Provide the [x, y] coordinate of the cell's center where the given text is located.  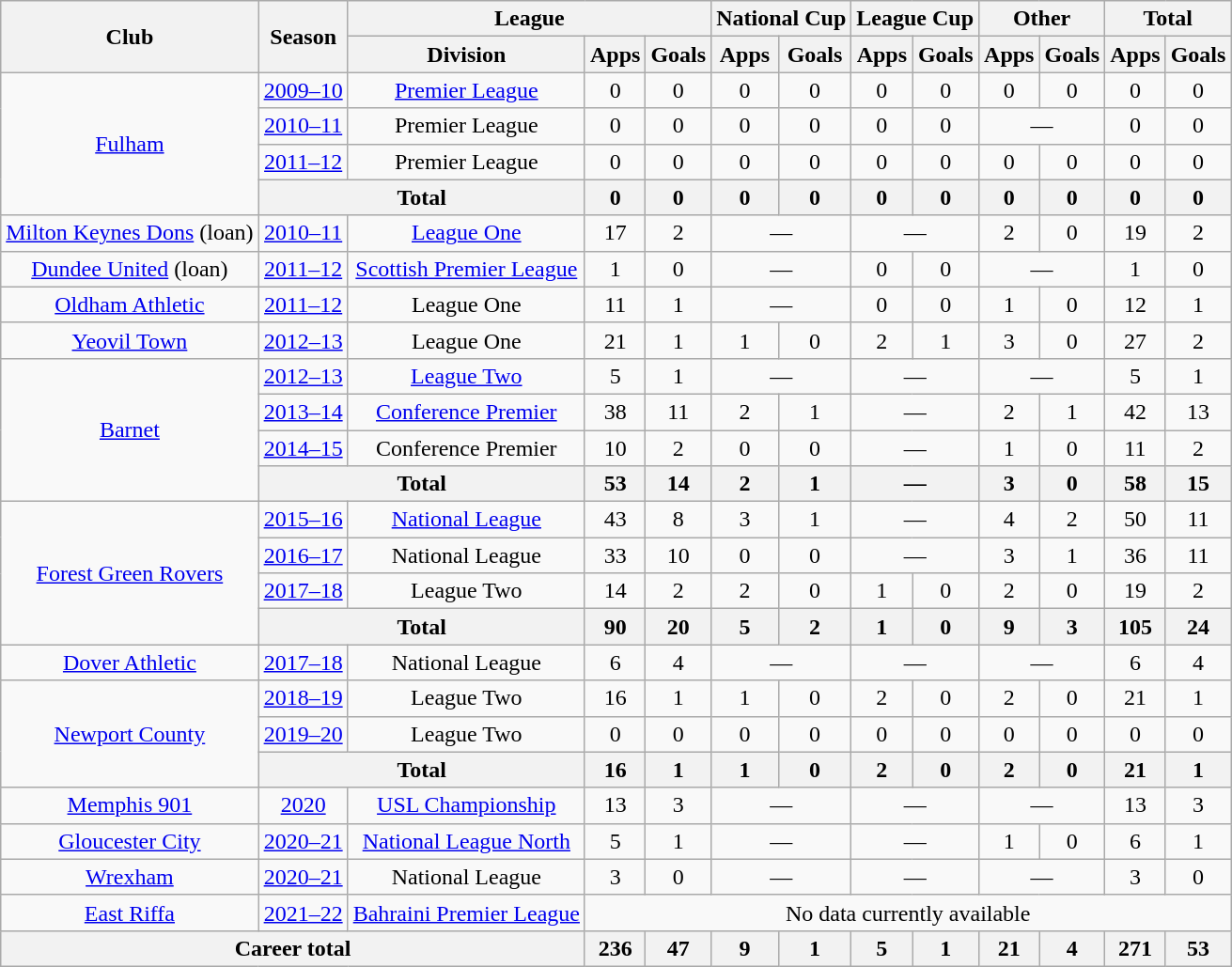
2014–15 [303, 448]
Career total [293, 948]
Season [303, 37]
2015–16 [303, 520]
2019–20 [303, 734]
National League North [466, 841]
17 [615, 233]
No data currently available [908, 912]
236 [615, 948]
50 [1135, 520]
USL Championship [466, 805]
38 [615, 412]
42 [1135, 412]
58 [1135, 484]
2020 [303, 805]
Dover Athletic [130, 663]
Fulham [130, 144]
Yeovil Town [130, 340]
Wrexham [130, 877]
15 [1198, 484]
2016–17 [303, 555]
Division [466, 55]
Barnet [130, 429]
271 [1135, 948]
Scottish Premier League [466, 269]
League [529, 19]
Club [130, 37]
Bahraini Premier League [466, 912]
Oldham Athletic [130, 304]
Gloucester City [130, 841]
27 [1135, 340]
36 [1135, 555]
East Riffa [130, 912]
League Cup [915, 19]
Memphis 901 [130, 805]
47 [678, 948]
8 [678, 520]
12 [1135, 304]
National Cup [782, 19]
20 [678, 627]
Milton Keynes Dons (loan) [130, 233]
Dundee United (loan) [130, 269]
Newport County [130, 734]
2009–10 [303, 90]
24 [1198, 627]
2013–14 [303, 412]
Other [1042, 19]
105 [1135, 627]
33 [615, 555]
43 [615, 520]
Forest Green Rovers [130, 573]
2018–19 [303, 698]
2021–22 [303, 912]
90 [615, 627]
